Identify which cell holds the provided text, then report its [X, Y] central coordinate. 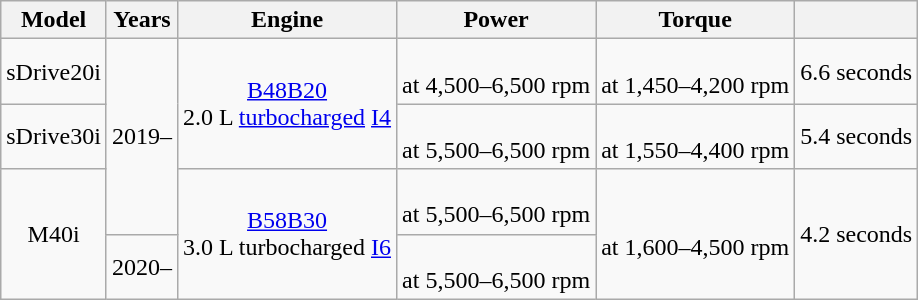
sDrive20i [54, 72]
Years [142, 20]
B58B30 3.0 L turbocharged I6 [288, 234]
Power [496, 20]
Engine [288, 20]
at 1,600–4,500 rpm [696, 234]
Model [54, 20]
Torque [696, 20]
5.4 seconds [856, 136]
M40i [54, 234]
at 1,450–4,200 rpm [696, 72]
2019– [142, 136]
2020– [142, 266]
6.6 seconds [856, 72]
at 1,550–4,400 rpm [696, 136]
4.2 seconds [856, 234]
sDrive30i [54, 136]
at 4,500–6,500 rpm [496, 72]
B48B20 2.0 L turbocharged I4 [288, 104]
